From the cell containing the given text, extract its center point as (x, y) coordinate. 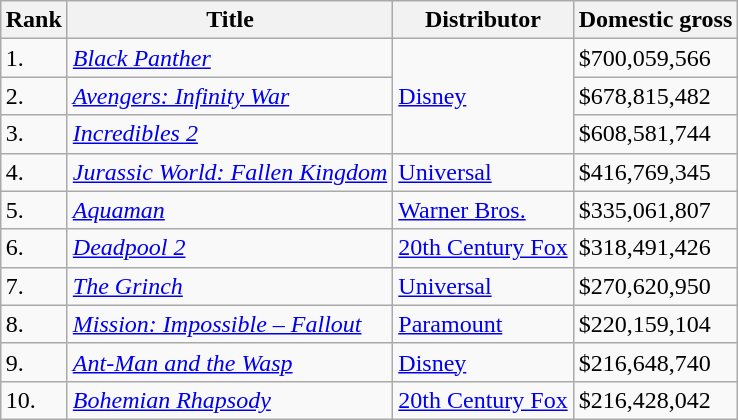
6. (34, 248)
7. (34, 286)
$220,159,104 (656, 324)
Ant-Man and the Wasp (230, 362)
Jurassic World: Fallen Kingdom (230, 172)
$318,491,426 (656, 248)
Incredibles 2 (230, 134)
9. (34, 362)
Mission: Impossible – Fallout (230, 324)
10. (34, 400)
4. (34, 172)
$216,428,042 (656, 400)
Distributor (483, 20)
2. (34, 96)
$416,769,345 (656, 172)
$270,620,950 (656, 286)
Avengers: Infinity War (230, 96)
3. (34, 134)
Aquaman (230, 210)
$608,581,744 (656, 134)
$700,059,566 (656, 58)
Bohemian Rhapsody (230, 400)
$216,648,740 (656, 362)
Title (230, 20)
The Grinch (230, 286)
1. (34, 58)
5. (34, 210)
8. (34, 324)
Rank (34, 20)
Deadpool 2 (230, 248)
Paramount (483, 324)
$335,061,807 (656, 210)
Warner Bros. (483, 210)
Black Panther (230, 58)
Domestic gross (656, 20)
$678,815,482 (656, 96)
